Find where the given text appears and provide that cell's center as [X, Y] coordinate. 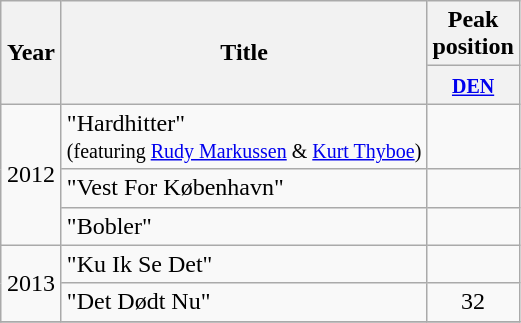
2012 [32, 174]
"Bobler" [244, 226]
Peak position [473, 34]
"Det Dødt Nu" [244, 302]
"Vest For København" [244, 188]
"Ku Ik Se Det" [244, 264]
"Hardhitter" (featuring Rudy Markussen & Kurt Thyboe) [244, 136]
DEN [473, 85]
2013 [32, 283]
Year [32, 52]
Title [244, 52]
32 [473, 302]
